Scan for the cell matching the given text and deliver its [x, y] coordinate at center. 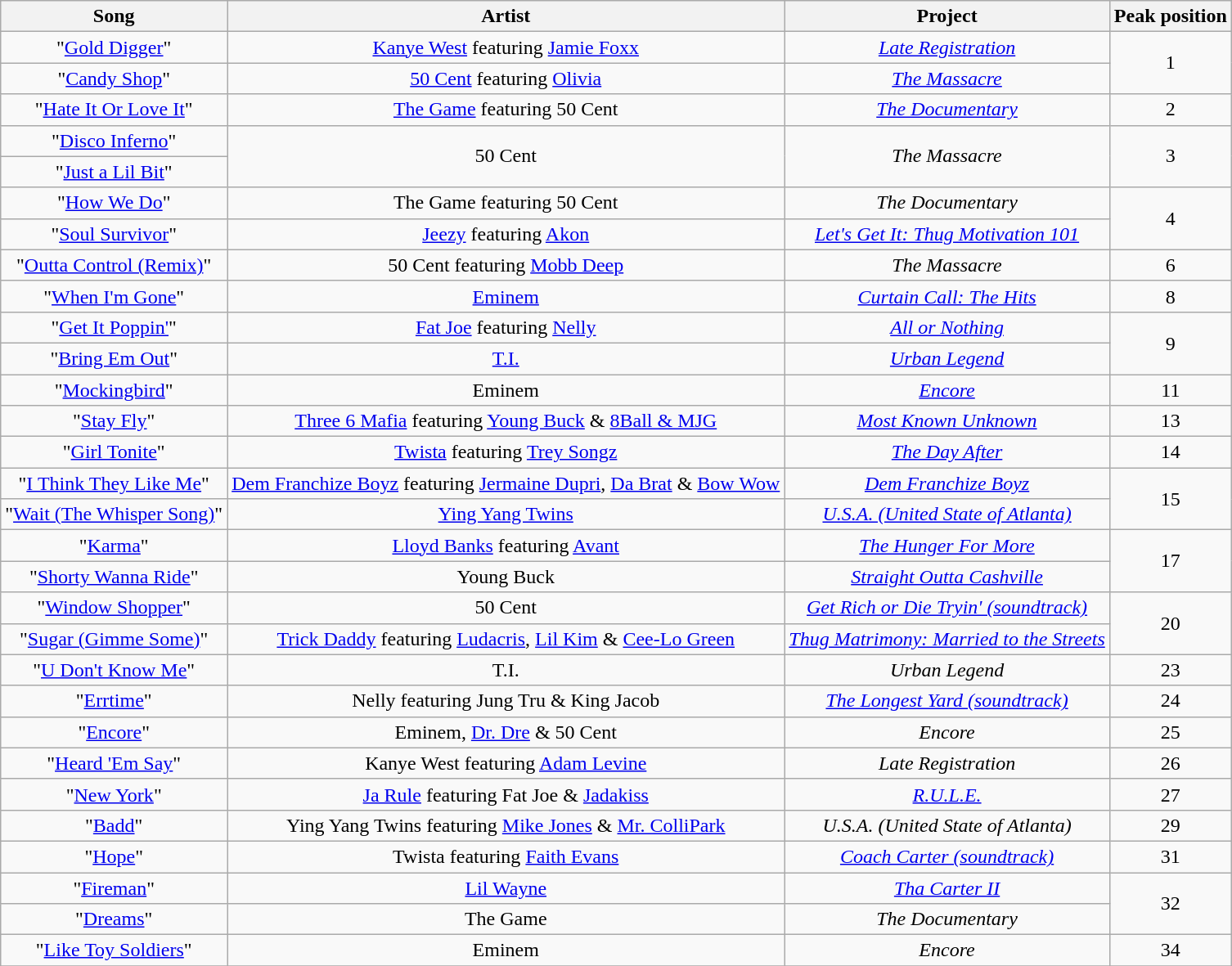
"Mockingbird" [115, 390]
"Soul Survivor" [115, 234]
"Errtime" [115, 701]
The Game [506, 919]
Tha Carter II [947, 887]
3 [1170, 156]
Project [947, 16]
"Hope" [115, 856]
27 [1170, 794]
"Sugar (Gimme Some)" [115, 639]
"Badd" [115, 825]
"Disco Inferno" [115, 141]
Most Known Unknown [947, 421]
Ying Yang Twins featuring Mike Jones & Mr. ColliPark [506, 825]
29 [1170, 825]
9 [1170, 343]
"Gold Digger" [115, 47]
Thug Matrimony: Married to the Streets [947, 639]
"New York" [115, 794]
Ja Rule featuring Fat Joe & Jadakiss [506, 794]
24 [1170, 701]
4 [1170, 218]
The Hunger For More [947, 546]
Three 6 Mafia featuring Young Buck & 8Ball & MJG [506, 421]
"When I'm Gone" [115, 296]
50 Cent featuring Olivia [506, 79]
The Day After [947, 452]
"Heard 'Em Say" [115, 763]
"Just a Lil Bit" [115, 172]
Ying Yang Twins [506, 514]
"Like Toy Soldiers" [115, 950]
11 [1170, 390]
"Encore" [115, 732]
"Wait (The Whisper Song)" [115, 514]
Young Buck [506, 577]
"Girl Tonite" [115, 452]
Lloyd Banks featuring Avant [506, 546]
25 [1170, 732]
"I Think They Like Me" [115, 483]
34 [1170, 950]
23 [1170, 670]
14 [1170, 452]
"How We Do" [115, 203]
Eminem, Dr. Dre & 50 Cent [506, 732]
Coach Carter (soundtrack) [947, 856]
"Outta Control (Remix)" [115, 265]
R.U.L.E. [947, 794]
"Stay Fly" [115, 421]
Dem Franchize Boyz featuring Jermaine Dupri, Da Brat & Bow Wow [506, 483]
1 [1170, 63]
32 [1170, 903]
Twista featuring Trey Songz [506, 452]
17 [1170, 561]
13 [1170, 421]
Peak position [1170, 16]
"Window Shopper" [115, 608]
"Fireman" [115, 887]
"Shorty Wanna Ride" [115, 577]
Let's Get It: Thug Motivation 101 [947, 234]
Trick Daddy featuring Ludacris, Lil Kim & Cee-Lo Green [506, 639]
Fat Joe featuring Nelly [506, 327]
All or Nothing [947, 327]
31 [1170, 856]
2 [1170, 110]
15 [1170, 499]
20 [1170, 623]
The Longest Yard (soundtrack) [947, 701]
Lil Wayne [506, 887]
Jeezy featuring Akon [506, 234]
Artist [506, 16]
"Hate It Or Love It" [115, 110]
26 [1170, 763]
Dem Franchize Boyz [947, 483]
"Dreams" [115, 919]
"Candy Shop" [115, 79]
Curtain Call: The Hits [947, 296]
6 [1170, 265]
50 Cent featuring Mobb Deep [506, 265]
Straight Outta Cashville [947, 577]
"U Don't Know Me" [115, 670]
8 [1170, 296]
"Karma" [115, 546]
Get Rich or Die Tryin' (soundtrack) [947, 608]
"Bring Em Out" [115, 358]
Nelly featuring Jung Tru & King Jacob [506, 701]
Kanye West featuring Jamie Foxx [506, 47]
"Get It Poppin'" [115, 327]
Twista featuring Faith Evans [506, 856]
Kanye West featuring Adam Levine [506, 763]
Song [115, 16]
